Return [X, Y] of the center of cell containing provided text 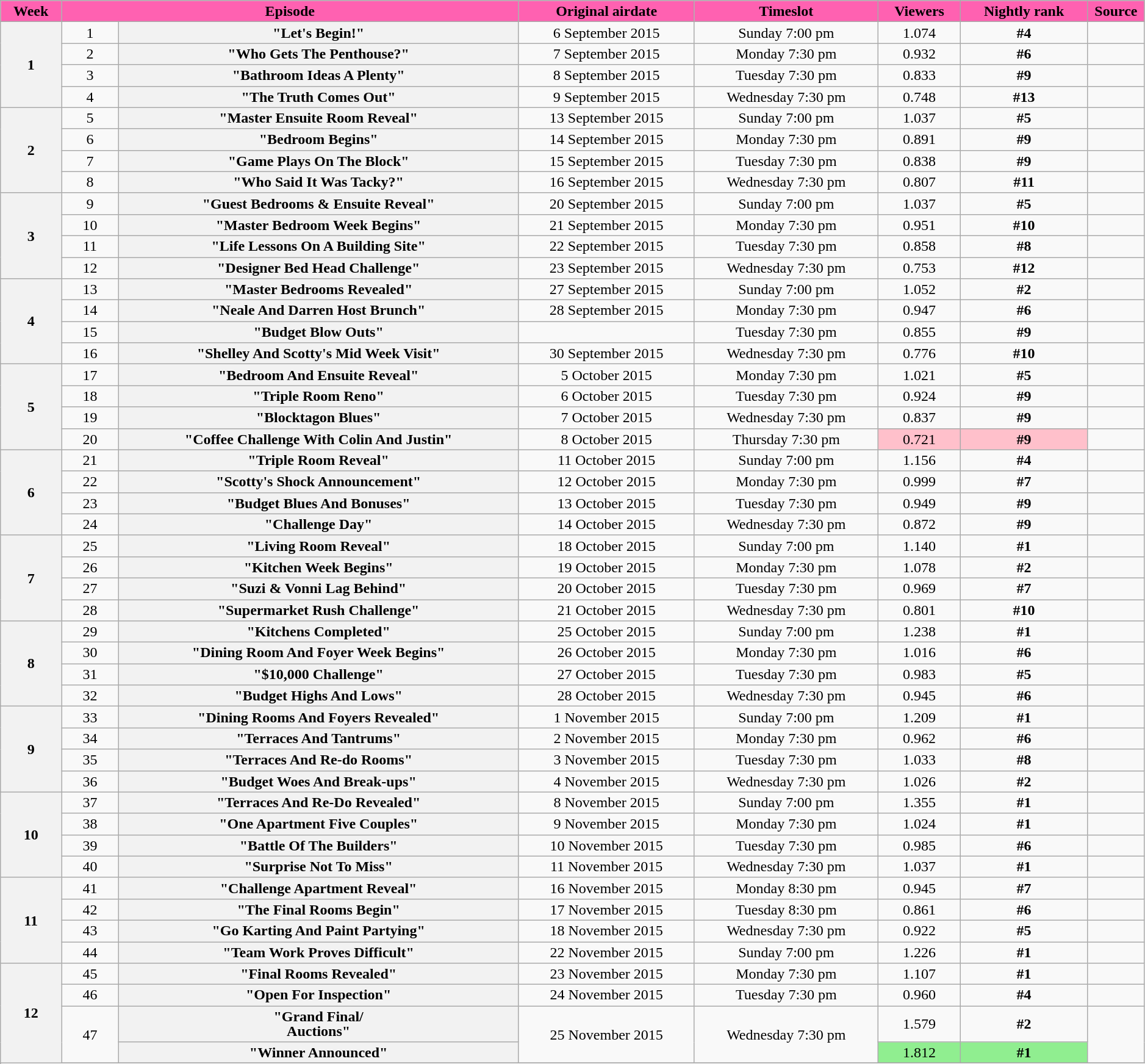
"Team Work Proves Difficult" [318, 953]
"Dining Room And Foyer Week Begins" [318, 653]
1.033 [919, 760]
6 September 2015 [606, 33]
34 [90, 738]
22 November 2015 [606, 953]
3 November 2015 [606, 760]
5 October 2015 [606, 375]
1.140 [919, 545]
21 October 2015 [606, 610]
1.107 [919, 974]
1.226 [919, 953]
"Budget Woes And Break-ups" [318, 781]
23 September 2015 [606, 268]
"Surprise Not To Miss" [318, 866]
1.016 [919, 653]
29 [90, 632]
6 October 2015 [606, 397]
1.238 [919, 632]
19 October 2015 [606, 567]
7 September 2015 [606, 54]
Source [1116, 11]
"The Final Rooms Begin" [318, 909]
31 [90, 675]
17 [90, 375]
Episode [289, 11]
1 November 2015 [606, 717]
13 September 2015 [606, 118]
20 October 2015 [606, 588]
40 [90, 866]
0.969 [919, 588]
12 October 2015 [606, 482]
"Coffee Challenge With Colin And Justin" [318, 439]
1.052 [919, 289]
11 November 2015 [606, 866]
Nightly rank [1024, 11]
"Master Bedroom Week Begins" [318, 225]
26 October 2015 [606, 653]
47 [90, 1035]
"Master Bedrooms Revealed" [318, 289]
"Scotty's Shock Announcement" [318, 482]
11 October 2015 [606, 460]
23 [90, 503]
0.748 [919, 96]
"Final Rooms Revealed" [318, 974]
Week [31, 11]
18 October 2015 [606, 545]
8 September 2015 [606, 76]
1.355 [919, 803]
41 [90, 888]
7 October 2015 [606, 417]
0.858 [919, 246]
8 November 2015 [606, 803]
"Go Karting And Paint Partying" [318, 931]
"Let's Begin!" [318, 33]
Original airdate [606, 11]
"Grand Final/Auctions" [318, 1024]
Monday 8:30 pm [786, 888]
"Shelley And Scotty's Mid Week Visit" [318, 354]
25 November 2015 [606, 1035]
#11 [1024, 182]
"The Truth Comes Out" [318, 96]
10 November 2015 [606, 846]
1.024 [919, 824]
37 [90, 803]
1.021 [919, 375]
"Who Gets The Penthouse?" [318, 54]
19 [90, 417]
"Budget Blow Outs" [318, 332]
27 [90, 588]
32 [90, 696]
25 [90, 545]
25 October 2015 [606, 632]
17 November 2015 [606, 909]
0.983 [919, 675]
"Budget Highs And Lows" [318, 696]
36 [90, 781]
"Terraces And Re-Do Revealed" [318, 803]
0.833 [919, 76]
21 [90, 460]
14 [90, 311]
24 [90, 525]
35 [90, 760]
0.801 [919, 610]
44 [90, 953]
0.949 [919, 503]
0.960 [919, 996]
38 [90, 824]
27 September 2015 [606, 289]
20 [90, 439]
0.776 [919, 354]
45 [90, 974]
"Bathroom Ideas A Plenty" [318, 76]
"Game Plays On The Block" [318, 161]
Thursday 7:30 pm [786, 439]
2 November 2015 [606, 738]
1.156 [919, 460]
#13 [1024, 96]
15 September 2015 [606, 161]
"Winner Announced" [318, 1053]
0.951 [919, 225]
23 November 2015 [606, 974]
1.579 [919, 1024]
"Living Room Reveal" [318, 545]
0.872 [919, 525]
1.812 [919, 1053]
"Guest Bedrooms & Ensuite Reveal" [318, 204]
"Open For Inspection" [318, 996]
1.209 [919, 717]
"Dining Rooms And Foyers Revealed" [318, 717]
"Who Said It Was Tacky?" [318, 182]
0.947 [919, 311]
"Bedroom Begins" [318, 139]
0.962 [919, 738]
"Blocktagon Blues" [318, 417]
9 November 2015 [606, 824]
Timeslot [786, 11]
26 [90, 567]
1.074 [919, 33]
0.753 [919, 268]
"Budget Blues And Bonuses" [318, 503]
9 September 2015 [606, 96]
Viewers [919, 11]
16 November 2015 [606, 888]
"Terraces And Tantrums" [318, 738]
"Life Lessons On A Building Site" [318, 246]
"Bedroom And Ensuite Reveal" [318, 375]
18 [90, 397]
30 [90, 653]
"Suzi & Vonni Lag Behind" [318, 588]
43 [90, 931]
"Challenge Apartment Reveal" [318, 888]
22 September 2015 [606, 246]
0.891 [919, 139]
0.861 [919, 909]
0.838 [919, 161]
1.026 [919, 781]
15 [90, 332]
13 October 2015 [606, 503]
46 [90, 996]
16 [90, 354]
42 [90, 909]
"Terraces And Re-do Rooms" [318, 760]
"Master Ensuite Room Reveal" [318, 118]
28 September 2015 [606, 311]
28 October 2015 [606, 696]
4 November 2015 [606, 781]
33 [90, 717]
0.932 [919, 54]
"Neale And Darren Host Brunch" [318, 311]
"Designer Bed Head Challenge" [318, 268]
"Supermarket Rush Challenge" [318, 610]
"One Apartment Five Couples" [318, 824]
16 September 2015 [606, 182]
0.837 [919, 417]
"$10,000 Challenge" [318, 675]
39 [90, 846]
0.721 [919, 439]
"Kitchen Week Begins" [318, 567]
0.999 [919, 482]
"Kitchens Completed" [318, 632]
"Battle Of The Builders" [318, 846]
28 [90, 610]
"Triple Room Reveal" [318, 460]
24 November 2015 [606, 996]
14 September 2015 [606, 139]
0.985 [919, 846]
0.924 [919, 397]
0.855 [919, 332]
22 [90, 482]
"Triple Room Reno" [318, 397]
1.078 [919, 567]
#12 [1024, 268]
30 September 2015 [606, 354]
0.922 [919, 931]
14 October 2015 [606, 525]
27 October 2015 [606, 675]
20 September 2015 [606, 204]
18 November 2015 [606, 931]
Tuesday 8:30 pm [786, 909]
13 [90, 289]
0.807 [919, 182]
21 September 2015 [606, 225]
8 October 2015 [606, 439]
"Challenge Day" [318, 525]
